Identify which cell holds the provided text, then report its (X, Y) central coordinate. 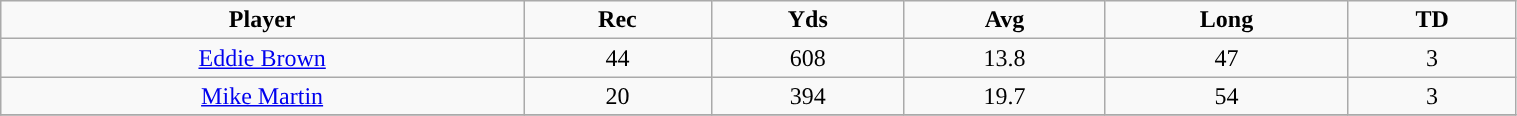
Mike Martin (262, 96)
Avg (1004, 20)
54 (1226, 96)
44 (618, 58)
13.8 (1004, 58)
19.7 (1004, 96)
Rec (618, 20)
47 (1226, 58)
394 (808, 96)
Long (1226, 20)
TD (1432, 20)
608 (808, 58)
Player (262, 20)
Eddie Brown (262, 58)
Yds (808, 20)
20 (618, 96)
